Identify which cell holds the provided text, then report its [X, Y] central coordinate. 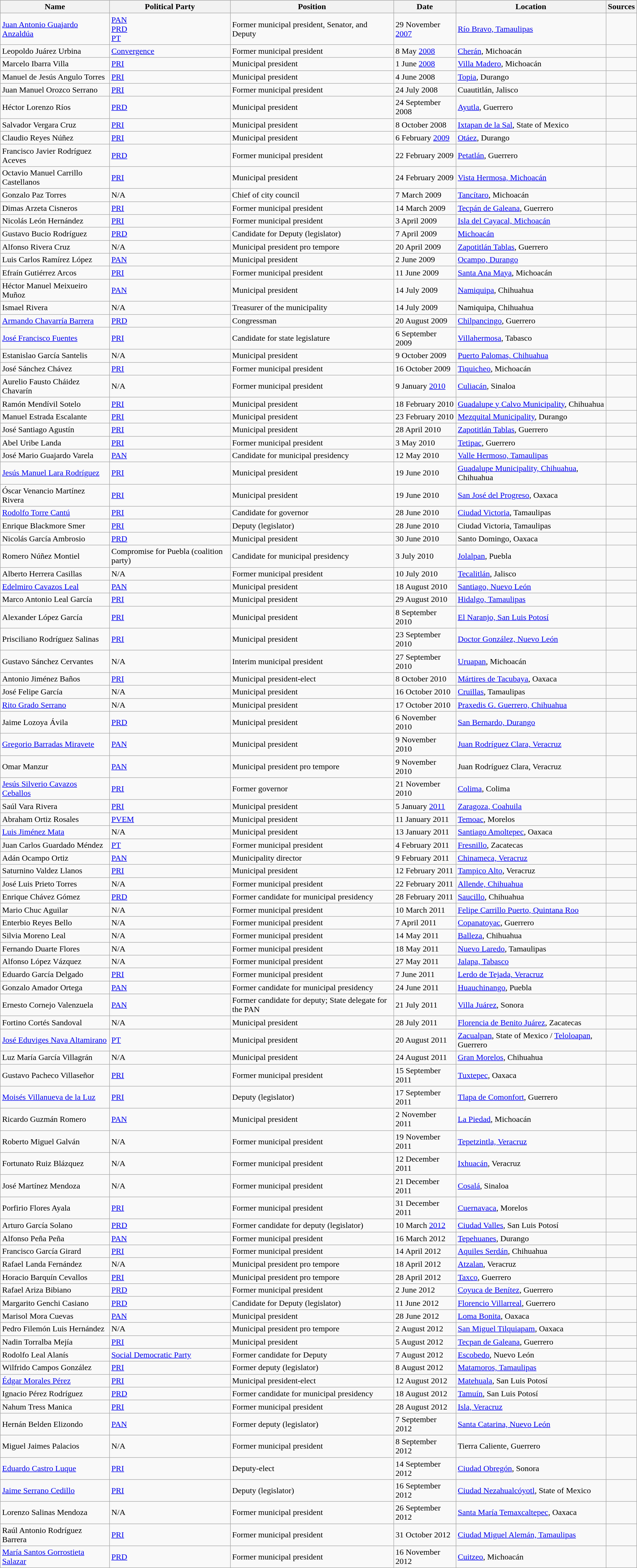
Tecpan de Galeana, Guerrero [531, 1342]
Eduardo García Delgado [55, 975]
Huauchinango, Puebla [531, 988]
Fortunato Ruiz Blázquez [55, 1164]
Ocampo, Durango [531, 260]
Convergence [170, 51]
Municipality director [312, 858]
Margarito Genchi Casiano [55, 1303]
9 October 2009 [425, 356]
Isla, Veracruz [531, 1406]
Rito Grado Serrano [55, 705]
Tetipac, Guerrero [531, 442]
Jolalpan, Puebla [531, 556]
Eduardo Castro Luque [55, 1468]
19 November 2011 [425, 1141]
30 June 2010 [425, 539]
Jalapa, Tabasco [531, 962]
San José del Progreso, Oaxaca [531, 495]
José Mario Guajardo Varela [55, 456]
Felipe Carrillo Puerto, Quintana Roo [531, 910]
29 August 2010 [425, 600]
Position [312, 7]
Uruapan, Michoacán [531, 661]
Candidate for governor [312, 513]
Enrique Blackmore Smer [55, 526]
Ixtapan de la Sal, State of Mexico [531, 125]
Michoacán [531, 234]
9 February 2011 [425, 858]
Abel Uribe Landa [55, 442]
Chinameca, Veracruz [531, 858]
Mártires de Tacubaya, Oaxaca [531, 679]
Marcelo Ibarra Villa [55, 64]
José Santiago Agustín [55, 429]
1 June 2008 [425, 64]
Abraham Ortiz Rosales [55, 819]
Saúl Vara Rivera [55, 806]
Cruillas, Tamaulipas [531, 692]
Nadin Torralba Mejía [55, 1342]
Manuel Estrada Escalante [55, 417]
Fortino Cortés Sandoval [55, 1023]
8 October 2008 [425, 125]
Gustavo Sánchez Cervantes [55, 661]
Rodolfo Torre Cantú [55, 513]
18 April 2012 [425, 1264]
Atzalan, Veracruz [531, 1264]
Santa Catarina, Nuevo León [531, 1424]
Romero Núñez Montiel [55, 556]
Temoac, Morelos [531, 819]
Jaime Lozoya Ávila [55, 722]
La Piedad, Michoacán [531, 1119]
16 November 2012 [425, 1557]
21 July 2011 [425, 1005]
José Luis Prieto Torres [55, 884]
Silvia Moreno Leal [55, 935]
Cuitzeo, Michoacán [531, 1557]
14 April 2012 [425, 1251]
Ramón Mendívil Sotelo [55, 404]
20 April 2009 [425, 247]
8 September 2012 [425, 1446]
Congressman [312, 321]
24 September 2008 [425, 107]
Ernesto Cornejo Valenzuela [55, 1005]
Praxedis G. Guerrero, Chihuahua [531, 705]
Fernando Duarte Flores [55, 948]
Prisciliano Rodríguez Salinas [55, 639]
Chilpancingo, Guerrero [531, 321]
8 August 2012 [425, 1368]
Saturnino Valdez Llanos [55, 871]
Alfonso Rivera Cruz [55, 247]
Cuautitlán, Jalisco [531, 90]
Balleza, Chihuahua [531, 935]
Vista Hermosa, Michoacán [531, 178]
Pedro Filemón Luis Hernández [55, 1329]
Gran Morelos, Chihuahua [531, 1058]
Mezquital Municipality, Durango [531, 417]
Hidalgo, Tamaulipas [531, 600]
Petatlán, Guerrero [531, 155]
Alfonso Peña Peña [55, 1238]
Former candidate for Deputy [312, 1355]
21 November 2010 [425, 789]
23 February 2010 [425, 417]
Cherán, Michoacán [531, 51]
Raúl Antonio Rodríguez Barrera [55, 1535]
Antonio Jiménez Baños [55, 679]
4 February 2011 [425, 845]
Matehuala, San Luis Potosí [531, 1381]
Santiago Amoltepec, Oaxaca [531, 832]
Nuevo Laredo, Tamaulipas [531, 948]
Coyuca de Benítez, Guerrero [531, 1290]
2 August 2012 [425, 1329]
Cuernavaca, Morelos [531, 1208]
Matamoros, Tamaulipas [531, 1368]
Édgar Morales Pérez [55, 1381]
27 September 2010 [425, 661]
Ciudad Nezahualcóyotl, State of Mexico [531, 1491]
Compromise for Puebla (coalition party) [170, 556]
16 March 2012 [425, 1238]
Colima, Colima [531, 789]
Zaragoza, Coahuila [531, 806]
Alfonso López Vázquez [55, 962]
Gustavo Pacheco Villaseñor [55, 1075]
12 August 2012 [425, 1381]
Efraín Gutiérrez Arcos [55, 273]
José Francisco Fuentes [55, 338]
17 October 2010 [425, 705]
8 October 2010 [425, 679]
Salvador Vergara Cruz [55, 125]
Lerdo de Tejada, Veracruz [531, 975]
Adán Ocampo Ortiz [55, 858]
7 March 2009 [425, 195]
Arturo García Solano [55, 1225]
2 June 2009 [425, 260]
13 January 2011 [425, 832]
Gustavo Bucio Rodríguez [55, 234]
Porfirio Flores Ayala [55, 1208]
Location [531, 7]
Jesús Silverio Cavazos Ceballos [55, 789]
11 June 2012 [425, 1303]
Zacualpan, State of Mexico / Teloloapan, Guerrero [531, 1040]
6 September 2009 [425, 338]
20 August 2009 [425, 321]
Luis Jiménez Mata [55, 832]
10 July 2010 [425, 574]
12 December 2011 [425, 1164]
Nicolás León Hernández [55, 221]
28 August 2012 [425, 1406]
Mario Chuc Aguilar [55, 910]
18 May 2011 [425, 948]
Interim municipal president [312, 661]
4 June 2008 [425, 77]
Taxco, Guerrero [531, 1277]
Otáez, Durango [531, 138]
Tecpán de Galeana, Guerrero [531, 208]
Treasurer of the municipality [312, 308]
31 December 2011 [425, 1208]
28 April 2012 [425, 1277]
10 March 2011 [425, 910]
José Martínez Mendoza [55, 1185]
Ignacio Pérez Rodríguez [55, 1394]
Luz María García Villagrán [55, 1058]
7 June 2011 [425, 975]
Aurelio Fausto Cháidez Chavarín [55, 386]
Tepehuanes, Durango [531, 1238]
Puerto Palomas, Chihuahua [531, 356]
Óscar Venancio Martínez Rivera [55, 495]
Leopoldo Juárez Urbina [55, 51]
Tepetzintla, Veracruz [531, 1141]
PANPRDPT [170, 29]
Tamuín, San Luis Potosí [531, 1394]
26 September 2012 [425, 1513]
27 May 2011 [425, 962]
12 May 2010 [425, 456]
Deputy-elect [312, 1468]
11 June 2009 [425, 273]
10 March 2012 [425, 1225]
Octavio Manuel Carrillo Castellanos [55, 178]
Ricardo Guzmán Romero [55, 1119]
14 May 2011 [425, 935]
Río Bravo, Tamaulipas [531, 29]
Political Party [170, 7]
Alberto Herrera Casillas [55, 574]
14 March 2009 [425, 208]
Former candidate for deputy; State delegate for the PAN [312, 1005]
2 November 2011 [425, 1119]
Héctor Lorenzo Ríos [55, 107]
Santa Ana Maya, Michoacán [531, 273]
28 February 2011 [425, 897]
6 February 2009 [425, 138]
Name [55, 7]
Rafael Landa Fernández [55, 1264]
Manuel de Jesús Angulo Torres [55, 77]
Armando Chavarría Barrera [55, 321]
24 July 2008 [425, 90]
Santa María Temaxcaltepec, Oaxaca [531, 1513]
Roberto Miguel Galván [55, 1141]
Dimas Arzeta Cisneros [55, 208]
Aquiles Serdán, Chihuahua [531, 1251]
18 February 2010 [425, 404]
24 June 2011 [425, 988]
Escobedo, Nuevo León [531, 1355]
San Bernardo, Durango [531, 722]
Nicolás García Ambrosio [55, 539]
Fresnillo, Zacatecas [531, 845]
3 April 2009 [425, 221]
8 May 2008 [425, 51]
Guadalupe Municipality, Chihuahua, Chihuahua [531, 473]
Florencio Villarreal, Guerrero [531, 1303]
11 January 2011 [425, 819]
Horacio Barquín Cevallos [55, 1277]
20 August 2011 [425, 1040]
29 November 2007 [425, 29]
8 September 2010 [425, 617]
Tlapa de Comonfort, Guerrero [531, 1097]
16 October 2009 [425, 369]
Villa Juárez, Sonora [531, 1005]
José Eduviges Nava Altamirano [55, 1040]
Sources [621, 7]
Jesús Manuel Lara Rodríguez [55, 473]
Gregorio Barradas Miravete [55, 745]
Jaime Serrano Cedillo [55, 1491]
31 October 2012 [425, 1535]
Chief of city council [312, 195]
Guadalupe y Calvo Municipality, Chihuahua [531, 404]
Copanatoyac, Guerrero [531, 923]
Doctor González, Nuevo León [531, 639]
5 January 2011 [425, 806]
San Miguel Tilquiapam, Oaxaca [531, 1329]
Ciudad Obregón, Sonora [531, 1468]
Juan Manuel Orozco Serrano [55, 90]
7 September 2012 [425, 1424]
Saucillo, Chihuahua [531, 897]
Tiquicheo, Michoacán [531, 369]
23 September 2010 [425, 639]
Former governor [312, 789]
José Sánchez Chávez [55, 369]
El Naranjo, San Luis Potosí [531, 617]
Miguel Jaimes Palacios [55, 1446]
Marco Antonio Leal García [55, 600]
Candidate for state legislature [312, 338]
Cosalá, Sinaloa [531, 1185]
Isla del Cayacal, Michoacán [531, 221]
22 February 2009 [425, 155]
15 September 2011 [425, 1075]
22 February 2011 [425, 884]
16 September 2012 [425, 1491]
Former candidate for deputy (legislator) [312, 1225]
7 April 2011 [425, 923]
Hernán Belden Elizondo [55, 1424]
7 April 2009 [425, 234]
Ayutla, Guerrero [531, 107]
Social Democratic Party [170, 1355]
Wilfrido Campos González [55, 1368]
14 September 2012 [425, 1468]
Nahum Tress Manica [55, 1406]
3 May 2010 [425, 442]
Edelmiro Cavazos Leal [55, 587]
16 October 2010 [425, 692]
Gonzalo Paz Torres [55, 195]
28 July 2011 [425, 1023]
Santiago, Nuevo León [531, 587]
María Santos Gorrostieta Salazar [55, 1557]
Enrique Chávez Gómez [55, 897]
2 June 2012 [425, 1290]
José Felipe García [55, 692]
Claudio Reyes Núñez [55, 138]
Tampico Alto, Veracruz [531, 871]
Santo Domingo, Oaxaca [531, 539]
Date [425, 7]
Juan Carlos Guardado Méndez [55, 845]
Ismael Rivera [55, 308]
Topia, Durango [531, 77]
7 August 2012 [425, 1355]
18 August 2010 [425, 587]
Florencia de Benito Juárez, Zacatecas [531, 1023]
21 December 2011 [425, 1185]
Ciudad Miguel Alemán, Tamaulipas [531, 1535]
Culiacán, Sinaloa [531, 386]
Lorenzo Salinas Mendoza [55, 1513]
Former municipal president, Senator, and Deputy [312, 29]
Héctor Manuel Meixueiro Muñoz [55, 290]
Moisés Villanueva de la Luz [55, 1097]
Francisco Javier Rodríguez Aceves [55, 155]
Allende, Chihuahua [531, 884]
Valle Hermoso, Tamaulipas [531, 456]
12 February 2011 [425, 871]
18 August 2012 [425, 1394]
Juan Antonio Guajardo Anzaldúa [55, 29]
5 August 2012 [425, 1342]
24 August 2011 [425, 1058]
Tecalitlán, Jalisco [531, 574]
Francisco García Girard [55, 1251]
Rafael Ariza Bibiano [55, 1290]
Villa Madero, Michoacán [531, 64]
Villahermosa, Tabasco [531, 338]
9 January 2010 [425, 386]
Tancítaro, Michoacán [531, 195]
Loma Bonita, Oaxaca [531, 1316]
6 November 2010 [425, 722]
Tuxtepec, Oaxaca [531, 1075]
Alexander López García [55, 617]
Enterbio Reyes Bello [55, 923]
3 July 2010 [425, 556]
28 June 2012 [425, 1316]
Tierra Caliente, Guerrero [531, 1446]
Estanislao García Santelis [55, 356]
Rodolfo Leal Alanís [55, 1355]
Omar Manzur [55, 766]
Gonzalo Amador Ortega [55, 988]
Ixhuacán, Veracruz [531, 1164]
28 April 2010 [425, 429]
PVEM [170, 819]
24 February 2009 [425, 178]
Luis Carlos Ramírez López [55, 260]
Ciudad Valles, San Luis Potosí [531, 1225]
17 September 2011 [425, 1097]
Marisol Mora Cuevas [55, 1316]
